Determine the [X, Y] coordinate at the center of the cell enclosing the given text.  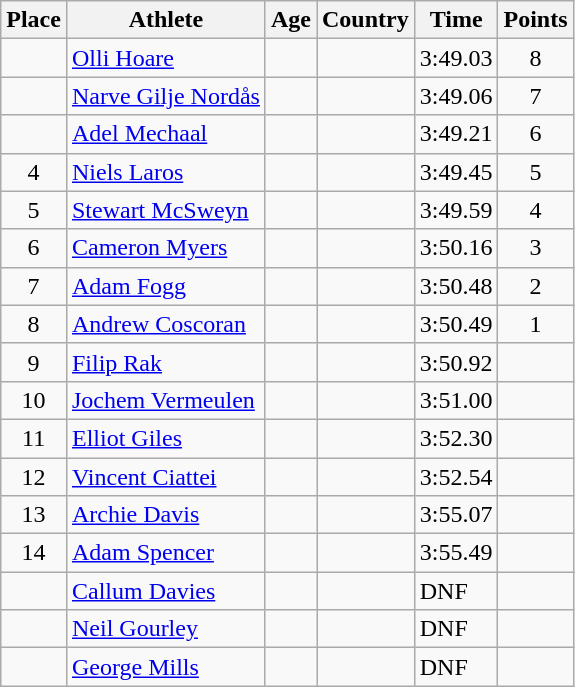
3:50.16 [456, 248]
11 [34, 438]
Neil Gourley [166, 629]
Elliot Giles [166, 438]
3:52.54 [456, 477]
Adel Mechaal [166, 134]
Athlete [166, 20]
Callum Davies [166, 591]
3:50.49 [456, 324]
1 [536, 324]
Stewart McSweyn [166, 210]
Andrew Coscoran [166, 324]
Filip Rak [166, 362]
3:55.49 [456, 553]
Jochem Vermeulen [166, 400]
Olli Hoare [166, 58]
2 [536, 286]
14 [34, 553]
Narve Gilje Nordås [166, 96]
12 [34, 477]
3:49.03 [456, 58]
Niels Laros [166, 172]
Time [456, 20]
Country [365, 20]
9 [34, 362]
3:50.48 [456, 286]
Vincent Ciattei [166, 477]
3:49.06 [456, 96]
10 [34, 400]
Adam Spencer [166, 553]
3:51.00 [456, 400]
3:55.07 [456, 515]
3:49.45 [456, 172]
3:49.59 [456, 210]
Adam Fogg [166, 286]
3:52.30 [456, 438]
13 [34, 515]
3:49.21 [456, 134]
Archie Davis [166, 515]
George Mills [166, 667]
3 [536, 248]
Cameron Myers [166, 248]
3:50.92 [456, 362]
Age [290, 20]
Points [536, 20]
Place [34, 20]
